Find where the given text appears and provide that cell's center as (X, Y) coordinate. 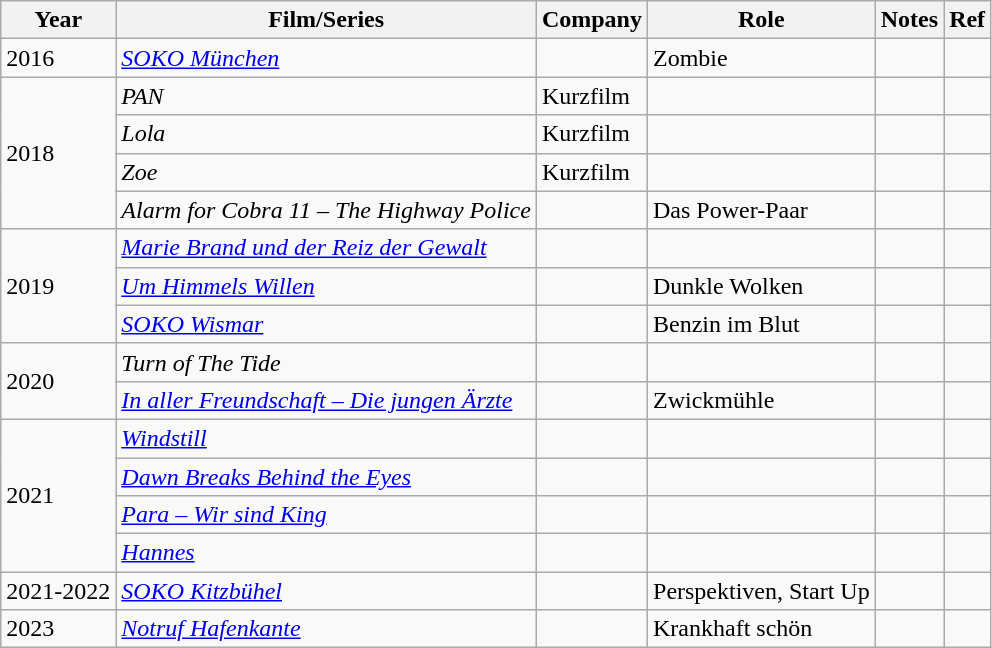
Zombie (762, 58)
2023 (58, 629)
Ref (968, 20)
Dawn Breaks Behind the Eyes (326, 477)
Krankhaft schön (762, 629)
2021 (58, 495)
In aller Freundschaft – Die jungen Ärzte (326, 400)
Alarm for Cobra 11 – The Highway Police (326, 210)
2021-2022 (58, 591)
Perspektiven, Start Up (762, 591)
PAN (326, 96)
Das Power-Paar (762, 210)
2018 (58, 153)
Film/Series (326, 20)
Lola (326, 134)
2019 (58, 286)
SOKO München (326, 58)
SOKO Kitzbühel (326, 591)
Notruf Hafenkante (326, 629)
2016 (58, 58)
Turn of The Tide (326, 362)
Dunkle Wolken (762, 286)
Zwickmühle (762, 400)
Company (592, 20)
Para – Wir sind King (326, 515)
Notes (909, 20)
Hannes (326, 553)
Benzin im Blut (762, 324)
Marie Brand und der Reiz der Gewalt (326, 248)
SOKO Wismar (326, 324)
Zoe (326, 172)
Windstill (326, 438)
Year (58, 20)
2020 (58, 381)
Role (762, 20)
Um Himmels Willen (326, 286)
